Determine the [X, Y] coordinate at the center of the cell enclosing the given text.  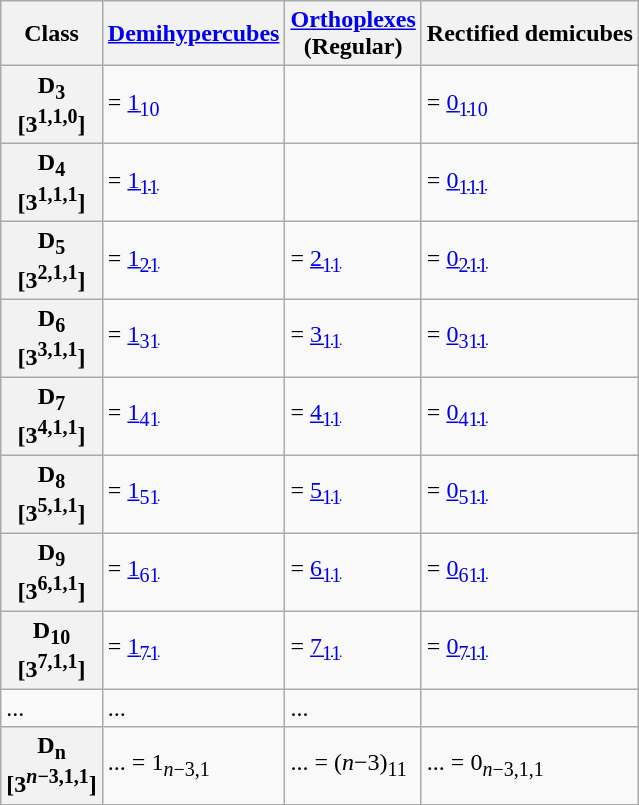
... = 0n−3,1,1 [530, 766]
= 511 [353, 494]
= 151 [194, 494]
= 131 [194, 338]
= 121 [194, 260]
= 311 [353, 338]
D7[34,1,1] [52, 416]
= 0711 [530, 650]
Dn[3n−3,1,1] [52, 766]
= 110 [194, 105]
D3[31,1,0] [52, 105]
D9[36,1,1] [52, 572]
Class [52, 34]
Demihypercubes [194, 34]
= 711 [353, 650]
... = (n−3)11 [353, 766]
= 171 [194, 650]
= 0511 [530, 494]
= 211 [353, 260]
D6[33,1,1] [52, 338]
= 0111 [530, 183]
Orthoplexes(Regular) [353, 34]
= 0110 [530, 105]
= 0311 [530, 338]
D8[35,1,1] [52, 494]
Rectified demicubes [530, 34]
D10[37,1,1] [52, 650]
= 411 [353, 416]
D4[31,1,1] [52, 183]
= 141 [194, 416]
... = 1n−3,1 [194, 766]
= 161 [194, 572]
D5[32,1,1] [52, 260]
= 0411 [530, 416]
= 611 [353, 572]
= 0611 [530, 572]
= 111 [194, 183]
= 0211 [530, 260]
